Extract the [X, Y] coordinate from the center of the cell holding the provided text.  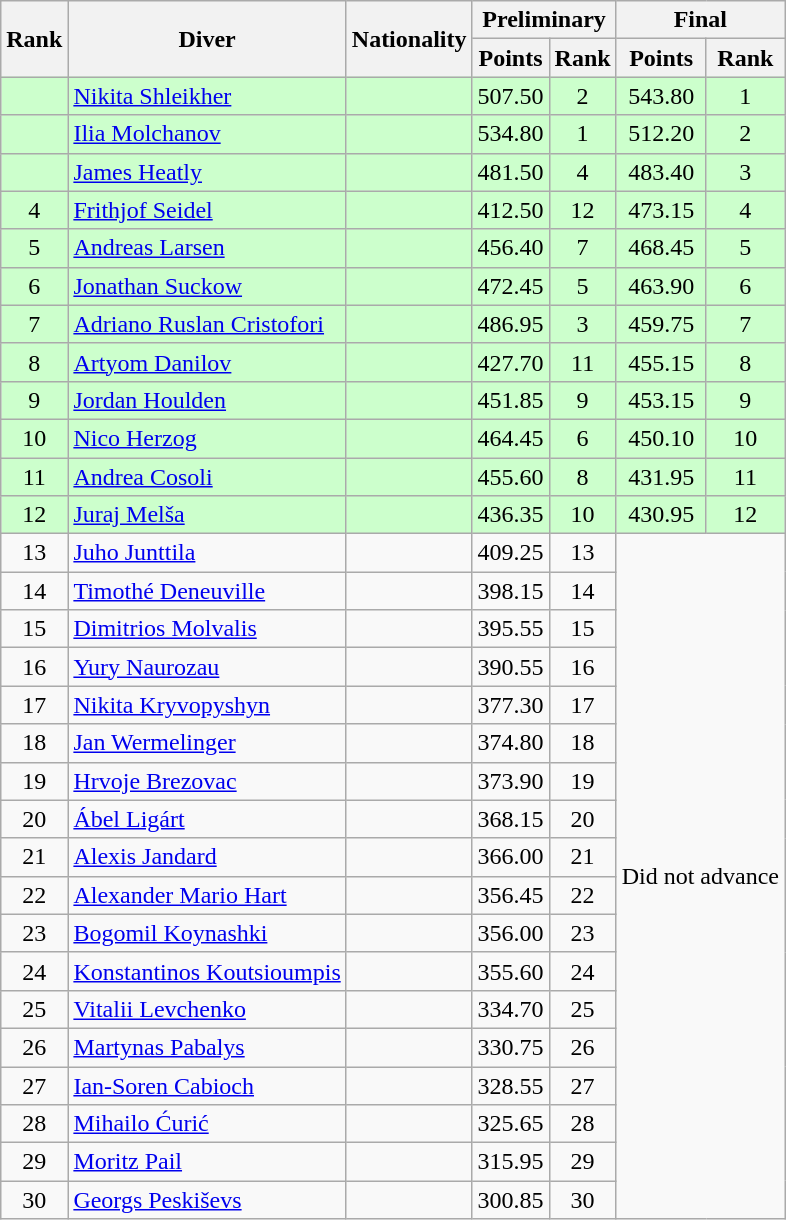
455.15 [661, 362]
334.70 [510, 1009]
328.55 [510, 1085]
Alexander Mario Hart [207, 895]
486.95 [510, 324]
Mihailo Ćurić [207, 1124]
507.50 [510, 96]
330.75 [510, 1047]
Preliminary [544, 20]
Jonathan Suckow [207, 286]
430.95 [661, 515]
Moritz Pail [207, 1162]
431.95 [661, 477]
300.85 [510, 1200]
356.45 [510, 895]
472.45 [510, 286]
543.80 [661, 96]
Timothé Deneuville [207, 591]
398.15 [510, 591]
463.90 [661, 286]
Ábel Ligárt [207, 819]
Dimitrios Molvalis [207, 629]
390.55 [510, 667]
Nikita Kryvopyshyn [207, 705]
Diver [207, 39]
Andrea Cosoli [207, 477]
Bogomil Koynashki [207, 933]
377.30 [510, 705]
368.15 [510, 819]
512.20 [661, 134]
Ian-Soren Cabioch [207, 1085]
Georgs Peskiševs [207, 1200]
412.50 [510, 210]
Yury Naurozau [207, 667]
459.75 [661, 324]
Nationality [409, 39]
464.45 [510, 438]
483.40 [661, 172]
373.90 [510, 781]
455.60 [510, 477]
Final [700, 20]
451.85 [510, 400]
366.00 [510, 857]
Konstantinos Koutsioumpis [207, 971]
481.50 [510, 172]
Andreas Larsen [207, 248]
Nikita Shleikher [207, 96]
427.70 [510, 362]
Juraj Melša [207, 515]
473.15 [661, 210]
374.80 [510, 743]
Vitalii Levchenko [207, 1009]
315.95 [510, 1162]
456.40 [510, 248]
Ilia Molchanov [207, 134]
Jordan Houlden [207, 400]
Alexis Jandard [207, 857]
325.65 [510, 1124]
436.35 [510, 515]
Jan Wermelinger [207, 743]
409.25 [510, 553]
Adriano Ruslan Cristofori [207, 324]
Hrvoje Brezovac [207, 781]
Martynas Pabalys [207, 1047]
395.55 [510, 629]
453.15 [661, 400]
Artyom Danilov [207, 362]
355.60 [510, 971]
Nico Herzog [207, 438]
534.80 [510, 134]
356.00 [510, 933]
Did not advance [700, 876]
450.10 [661, 438]
Juho Junttila [207, 553]
Frithjof Seidel [207, 210]
468.45 [661, 248]
James Heatly [207, 172]
